Capture the cell that displays the provided text and extract its [X, Y] central coordinate. 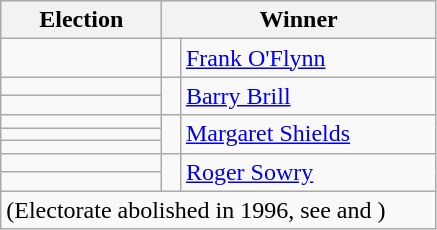
Barry Brill [308, 96]
Winner [299, 20]
Frank O'Flynn [308, 58]
Election [82, 20]
Roger Sowry [308, 172]
(Electorate abolished in 1996, see and ) [218, 210]
Margaret Shields [308, 134]
